Return the [x, y] coordinate for the center point of the cell that contains the specified text.  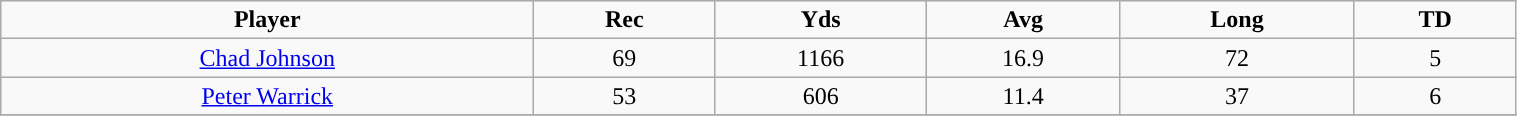
11.4 [1024, 96]
Rec [624, 20]
53 [624, 96]
69 [624, 58]
Peter Warrick [268, 96]
5 [1435, 58]
606 [821, 96]
Chad Johnson [268, 58]
TD [1435, 20]
Long [1238, 20]
37 [1238, 96]
1166 [821, 58]
72 [1238, 58]
6 [1435, 96]
Avg [1024, 20]
16.9 [1024, 58]
Player [268, 20]
Yds [821, 20]
